Extract the [x, y] coordinate from the center of the cell holding the provided text.  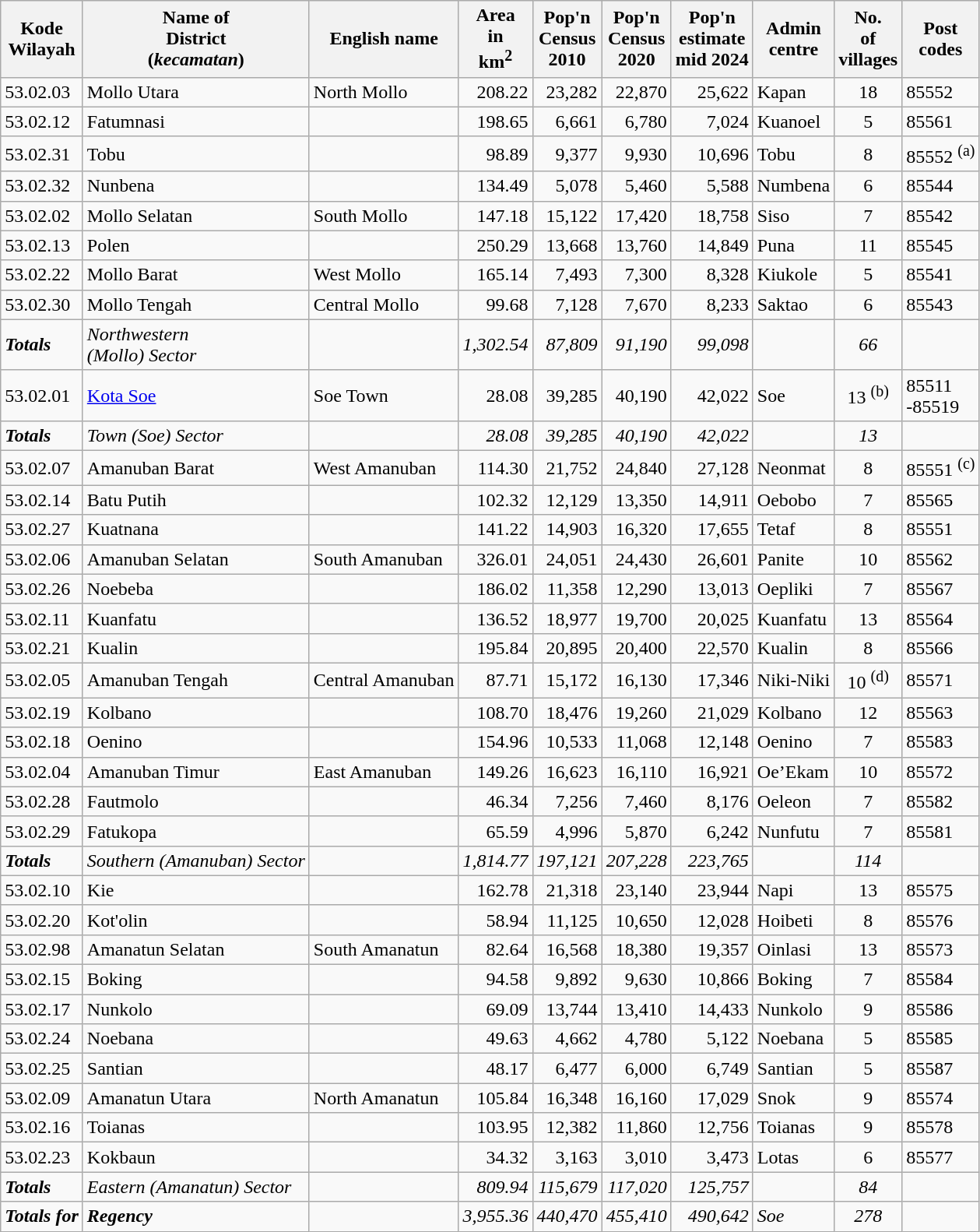
7,128 [567, 304]
24,430 [637, 559]
455,410 [637, 1216]
11 [869, 245]
South Amanatun [384, 949]
16,130 [637, 681]
53.02.16 [42, 1128]
9,377 [567, 154]
Oinlasi [793, 949]
7,670 [637, 304]
3,163 [567, 1157]
53.02.20 [42, 920]
85567 [940, 589]
8,328 [711, 275]
Napi [793, 890]
85564 [940, 618]
Pop'nCensus2010 [567, 39]
53.02.06 [42, 559]
5,588 [711, 186]
Kota Soe [196, 396]
66 [869, 344]
53.02.98 [42, 949]
21,318 [567, 890]
19,357 [711, 949]
5,078 [567, 186]
Kiukole [793, 275]
Amanuban Selatan [196, 559]
208.22 [495, 92]
Fautmolo [196, 801]
10,650 [637, 920]
5,870 [637, 831]
20,895 [567, 648]
490,642 [711, 1216]
14,849 [711, 245]
7,300 [637, 275]
Numbena [793, 186]
13,013 [711, 589]
Oepliki [793, 589]
85551 [940, 530]
99,098 [711, 344]
Amanatun Utara [196, 1098]
85562 [940, 559]
102.32 [495, 500]
7,024 [711, 121]
East Amanuban [384, 772]
Oe’Ekam [793, 772]
85577 [940, 1157]
197,121 [567, 861]
11,358 [567, 589]
10,533 [567, 742]
53.02.17 [42, 1009]
16,568 [567, 949]
Name ofDistrict(kecamatan) [196, 39]
53.02.04 [42, 772]
21,752 [567, 467]
16,623 [567, 772]
23,140 [637, 890]
23,282 [567, 92]
Kode Wilayah [42, 39]
West Amanuban [384, 467]
85571 [940, 681]
6,749 [711, 1068]
26,601 [711, 559]
53.02.19 [42, 713]
5,122 [711, 1039]
Lotas [793, 1157]
12 [869, 713]
53.02.11 [42, 618]
23,944 [711, 890]
Fatumnasi [196, 121]
9,892 [567, 980]
65.59 [495, 831]
Kie [196, 890]
16,320 [637, 530]
24,840 [637, 467]
85585 [940, 1039]
Kuatnana [196, 530]
10,696 [711, 154]
53.02.25 [42, 1068]
11,068 [637, 742]
114.30 [495, 467]
53.02.18 [42, 742]
85542 [940, 216]
53.02.14 [42, 500]
85575 [940, 890]
22,870 [637, 92]
117,020 [637, 1187]
85581 [940, 831]
Central Mollo [384, 304]
Oeleon [793, 801]
20,025 [711, 618]
85561 [940, 121]
326.01 [495, 559]
Kapan [793, 92]
12,148 [711, 742]
53.02.07 [42, 467]
15,122 [567, 216]
21,029 [711, 713]
250.29 [495, 245]
53.02.15 [42, 980]
25,622 [711, 92]
149.26 [495, 772]
198.65 [495, 121]
53.02.27 [42, 530]
125,757 [711, 1187]
85511-85519 [940, 396]
13 (b) [869, 396]
53.02.05 [42, 681]
4,996 [567, 831]
53.02.28 [42, 801]
19,700 [637, 618]
Tetaf [793, 530]
114 [869, 861]
53.02.13 [42, 245]
84 [869, 1187]
85563 [940, 713]
Siso [793, 216]
134.49 [495, 186]
Kokbaun [196, 1157]
16,921 [711, 772]
10 (d) [869, 681]
16,160 [637, 1098]
6,242 [711, 831]
1,302.54 [495, 344]
53.02.23 [42, 1157]
53.02.21 [42, 648]
North Mollo [384, 92]
22,570 [711, 648]
53.02.30 [42, 304]
46.34 [495, 801]
53.02.01 [42, 396]
82.64 [495, 949]
13,410 [637, 1009]
6,780 [637, 121]
69.09 [495, 1009]
Southern (Amanuban) Sector [196, 861]
Amanatun Selatan [196, 949]
17,655 [711, 530]
53.02.24 [42, 1039]
Eastern (Amanatun) Sector [196, 1187]
12,382 [567, 1128]
18 [869, 92]
4,662 [567, 1039]
85551 (c) [940, 467]
48.17 [495, 1068]
Kot'olin [196, 920]
14,911 [711, 500]
85578 [940, 1128]
North Amanatun [384, 1098]
10,866 [711, 980]
94.58 [495, 980]
85566 [940, 648]
11,860 [637, 1128]
165.14 [495, 275]
No.of villages [869, 39]
53.02.29 [42, 831]
85576 [940, 920]
Amanuban Tengah [196, 681]
85565 [940, 500]
162.78 [495, 890]
Fatukopa [196, 831]
Mollo Utara [196, 92]
16,110 [637, 772]
18,380 [637, 949]
Admin centre [793, 39]
13,350 [637, 500]
Nunbena [196, 186]
223,765 [711, 861]
53.02.12 [42, 121]
Polen [196, 245]
17,346 [711, 681]
11,125 [567, 920]
Neonmat [793, 467]
195.84 [495, 648]
58.94 [495, 920]
12,756 [711, 1128]
Mollo Tengah [196, 304]
South Mollo [384, 216]
Amanuban Timur [196, 772]
Kuanoel [793, 121]
103.95 [495, 1128]
12,129 [567, 500]
15,172 [567, 681]
West Mollo [384, 275]
8,176 [711, 801]
Noebeba [196, 589]
12,028 [711, 920]
Mollo Barat [196, 275]
Regency [196, 1216]
85584 [940, 980]
13,760 [637, 245]
Area in km2 [495, 39]
16,348 [567, 1098]
85573 [940, 949]
20,400 [637, 648]
5,460 [637, 186]
7,460 [637, 801]
Panite [793, 559]
141.22 [495, 530]
Postcodes [940, 39]
18,476 [567, 713]
809.94 [495, 1187]
99.68 [495, 304]
7,493 [567, 275]
English name [384, 39]
98.89 [495, 154]
85587 [940, 1068]
53.02.03 [42, 92]
1,814.77 [495, 861]
3,473 [711, 1157]
Amanuban Barat [196, 467]
87.71 [495, 681]
17,420 [637, 216]
85582 [940, 801]
278 [869, 1216]
Central Amanuban [384, 681]
53.02.26 [42, 589]
6,000 [637, 1068]
Nunfutu [793, 831]
Hoibeti [793, 920]
9,930 [637, 154]
49.63 [495, 1039]
85583 [940, 742]
85572 [940, 772]
53.02.22 [42, 275]
Batu Putih [196, 500]
53.02.10 [42, 890]
Soe Town [384, 396]
24,051 [567, 559]
34.32 [495, 1157]
18,977 [567, 618]
6,661 [567, 121]
17,029 [711, 1098]
14,903 [567, 530]
136.52 [495, 618]
147.18 [495, 216]
105.84 [495, 1098]
85552 (a) [940, 154]
85574 [940, 1098]
13,744 [567, 1009]
85543 [940, 304]
4,780 [637, 1039]
Puna [793, 245]
Snok [793, 1098]
3,955.36 [495, 1216]
Pop'nestimatemid 2024 [711, 39]
85545 [940, 245]
85544 [940, 186]
27,128 [711, 467]
85586 [940, 1009]
7,256 [567, 801]
6,477 [567, 1068]
Totals for [42, 1216]
207,228 [637, 861]
3,010 [637, 1157]
Pop'nCensus2020 [637, 39]
85552 [940, 92]
Oebobo [793, 500]
12,290 [637, 589]
19,260 [637, 713]
85541 [940, 275]
53.02.31 [42, 154]
8,233 [711, 304]
91,190 [637, 344]
186.02 [495, 589]
9,630 [637, 980]
Mollo Selatan [196, 216]
South Amanuban [384, 559]
18,758 [711, 216]
13,668 [567, 245]
53.02.32 [42, 186]
53.02.09 [42, 1098]
154.96 [495, 742]
108.70 [495, 713]
53.02.02 [42, 216]
Town (Soe) Sector [196, 435]
Northwestern (Mollo) Sector [196, 344]
Niki-Niki [793, 681]
Saktao [793, 304]
115,679 [567, 1187]
440,470 [567, 1216]
87,809 [567, 344]
14,433 [711, 1009]
